Return the [X, Y] coordinate for the center point of the cell that contains the specified text.  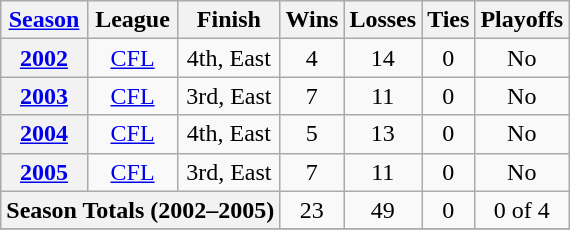
League [132, 20]
2003 [44, 96]
14 [383, 58]
4 [312, 58]
Losses [383, 20]
Season Totals (2002–2005) [140, 210]
23 [312, 210]
5 [312, 134]
2004 [44, 134]
Playoffs [522, 20]
49 [383, 210]
Finish [229, 20]
2005 [44, 172]
Ties [448, 20]
Season [44, 20]
0 of 4 [522, 210]
Wins [312, 20]
2002 [44, 58]
13 [383, 134]
